Scan for the cell matching the given text and deliver its (X, Y) coordinate at center. 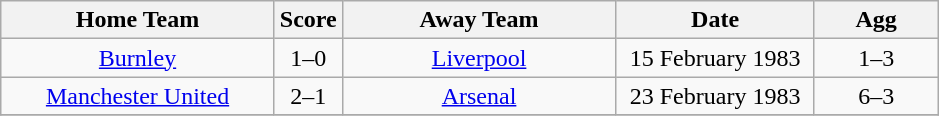
Date (716, 20)
2–1 (308, 96)
Manchester United (138, 96)
Home Team (138, 20)
Away Team (479, 20)
Liverpool (479, 58)
23 February 1983 (716, 96)
Agg (876, 20)
1–3 (876, 58)
1–0 (308, 58)
15 February 1983 (716, 58)
Arsenal (479, 96)
6–3 (876, 96)
Score (308, 20)
Burnley (138, 58)
